Provide the [X, Y] coordinate of the cell's center where the given text is located.  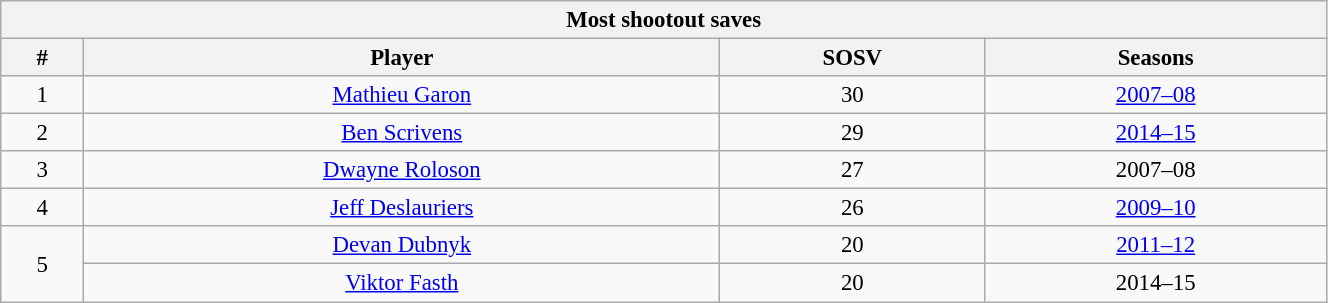
Ben Scrivens [402, 133]
30 [852, 95]
2011–12 [1156, 245]
Most shootout saves [664, 20]
Player [402, 58]
29 [852, 133]
SOSV [852, 58]
# [42, 58]
2 [42, 133]
Seasons [1156, 58]
3 [42, 170]
4 [42, 208]
27 [852, 170]
Dwayne Roloson [402, 170]
2009–10 [1156, 208]
Viktor Fasth [402, 283]
26 [852, 208]
Mathieu Garon [402, 95]
5 [42, 264]
Devan Dubnyk [402, 245]
Jeff Deslauriers [402, 208]
1 [42, 95]
